For the text-containing cell, return its midpoint in [x, y] coordinate format. 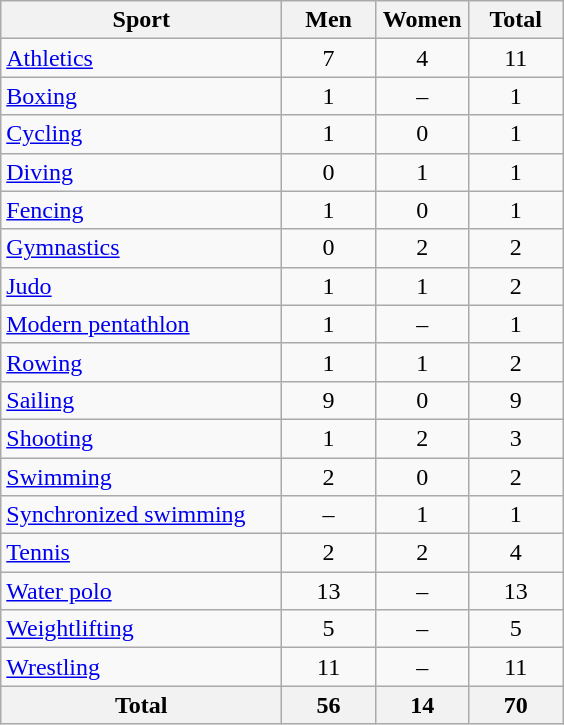
Fencing [142, 210]
Men [329, 20]
Athletics [142, 58]
7 [329, 58]
Sport [142, 20]
70 [516, 705]
Boxing [142, 96]
Wrestling [142, 667]
Shooting [142, 438]
3 [516, 438]
14 [422, 705]
Synchronized swimming [142, 515]
Cycling [142, 134]
Swimming [142, 477]
Tennis [142, 553]
Sailing [142, 400]
Diving [142, 172]
Modern pentathlon [142, 324]
56 [329, 705]
Rowing [142, 362]
Judo [142, 286]
Water polo [142, 591]
Women [422, 20]
Gymnastics [142, 248]
Weightlifting [142, 629]
